Return the (x, y) coordinate for the center point of the cell that contains the specified text.  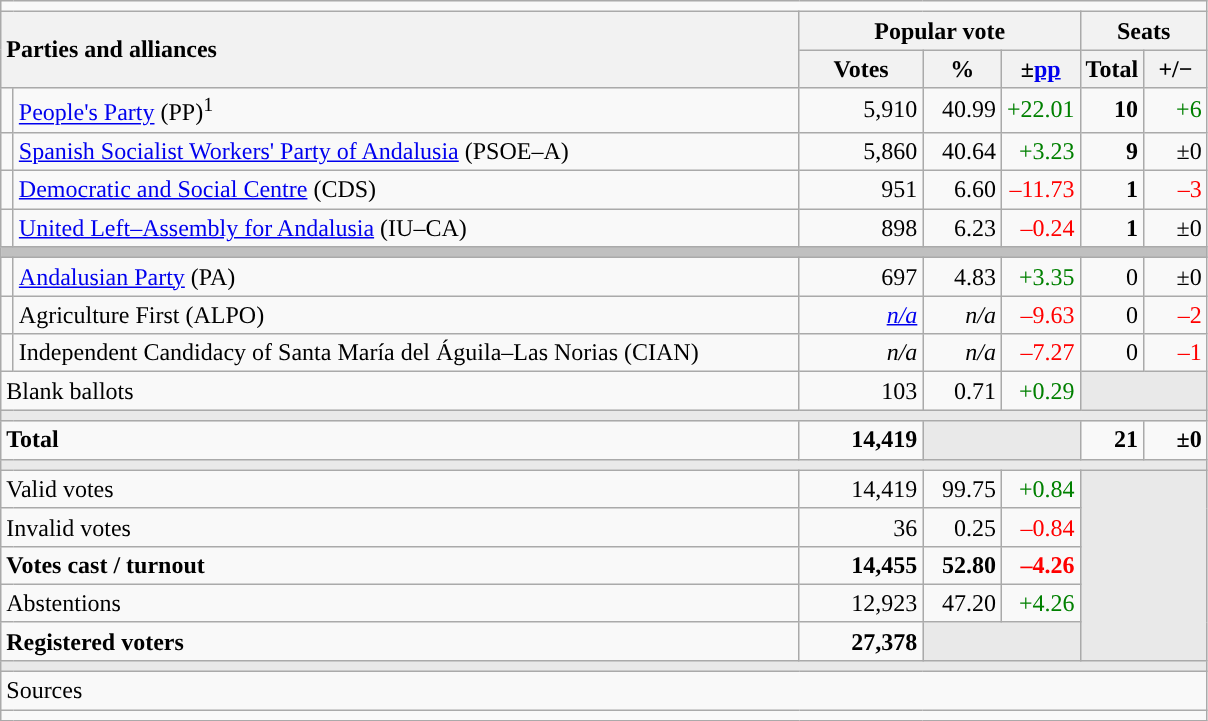
Votes cast / turnout (400, 565)
–7.27 (1040, 353)
40.64 (962, 151)
36 (861, 527)
Spanish Socialist Workers' Party of Andalusia (PSOE–A) (406, 151)
+/− (1176, 69)
People's Party (PP)1 (406, 110)
United Left–Assembly for Andalusia (IU–CA) (406, 228)
47.20 (962, 603)
Democratic and Social Centre (CDS) (406, 190)
Invalid votes (400, 527)
0.71 (962, 391)
Independent Candidacy of Santa María del Águila–Las Norias (CIAN) (406, 353)
+22.01 (1040, 110)
40.99 (962, 110)
+6 (1176, 110)
Parties and alliances (400, 50)
6.23 (962, 228)
951 (861, 190)
–11.73 (1040, 190)
52.80 (962, 565)
+3.23 (1040, 151)
Registered voters (400, 641)
–9.63 (1040, 315)
99.75 (962, 489)
–4.26 (1040, 565)
21 (1112, 440)
+4.26 (1040, 603)
5,860 (861, 151)
27,378 (861, 641)
–2 (1176, 315)
Seats (1144, 31)
4.83 (962, 277)
697 (861, 277)
Valid votes (400, 489)
Popular vote (940, 31)
10 (1112, 110)
103 (861, 391)
+0.84 (1040, 489)
% (962, 69)
Sources (604, 691)
Blank ballots (400, 391)
Votes (861, 69)
0.25 (962, 527)
±pp (1040, 69)
898 (861, 228)
–3 (1176, 190)
5,910 (861, 110)
–1 (1176, 353)
+0.29 (1040, 391)
–0.84 (1040, 527)
–0.24 (1040, 228)
Agriculture First (ALPO) (406, 315)
+3.35 (1040, 277)
Andalusian Party (PA) (406, 277)
14,455 (861, 565)
6.60 (962, 190)
Abstentions (400, 603)
9 (1112, 151)
12,923 (861, 603)
